Search for the cell housing the specified text and yield its [x, y] center coordinate. 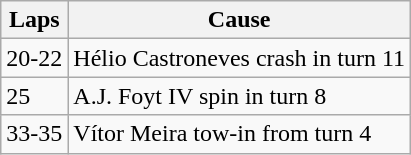
A.J. Foyt IV spin in turn 8 [240, 96]
Hélio Castroneves crash in turn 11 [240, 58]
33-35 [34, 134]
25 [34, 96]
Laps [34, 20]
Cause [240, 20]
20-22 [34, 58]
Vítor Meira tow-in from turn 4 [240, 134]
